Return (X, Y) of the center of cell containing provided text 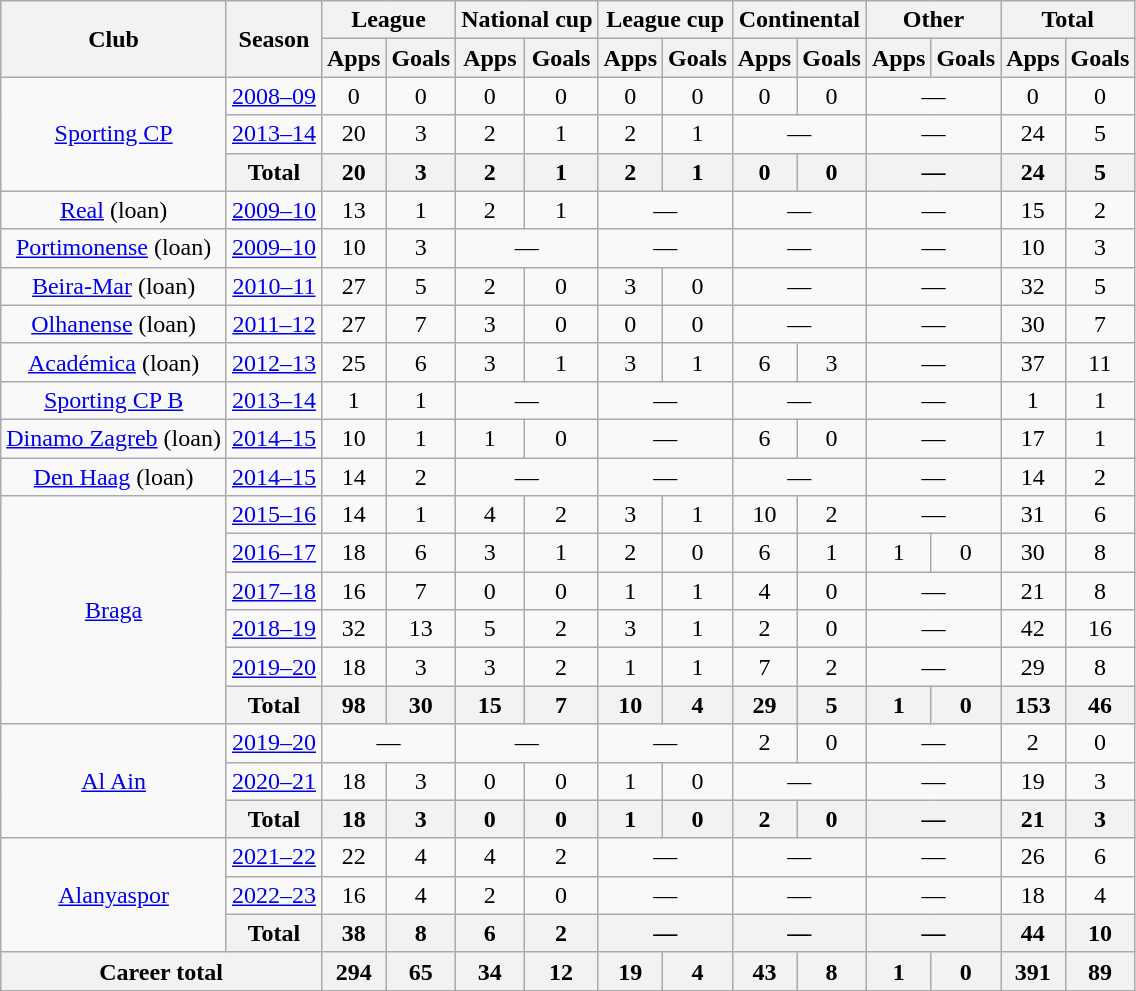
Al Ain (114, 781)
38 (353, 933)
Den Haag (loan) (114, 477)
2011–12 (274, 324)
44 (1033, 933)
League cup (665, 20)
Career total (162, 971)
2015–16 (274, 515)
34 (490, 971)
2010–11 (274, 286)
43 (764, 971)
2012–13 (274, 362)
25 (353, 362)
2020–21 (274, 781)
National cup (527, 20)
391 (1033, 971)
Olhanense (loan) (114, 324)
46 (1100, 705)
2021–22 (274, 857)
Académica (loan) (114, 362)
12 (561, 971)
Continental (799, 20)
League (388, 20)
22 (353, 857)
Real (loan) (114, 210)
26 (1033, 857)
31 (1033, 515)
89 (1100, 971)
Other (933, 20)
2008–09 (274, 96)
Alanyaspor (114, 895)
Portimonense (loan) (114, 248)
Braga (114, 610)
37 (1033, 362)
Sporting CP B (114, 400)
11 (1100, 362)
294 (353, 971)
42 (1033, 629)
2022–23 (274, 895)
98 (353, 705)
17 (1033, 438)
Dinamo Zagreb (loan) (114, 438)
2018–19 (274, 629)
Season (274, 39)
Club (114, 39)
Beira-Mar (loan) (114, 286)
153 (1033, 705)
65 (421, 971)
2016–17 (274, 553)
Sporting CP (114, 134)
2017–18 (274, 591)
